Pinpoint the cell where the given text exists, returning its (X, Y) midpoint coordinate. 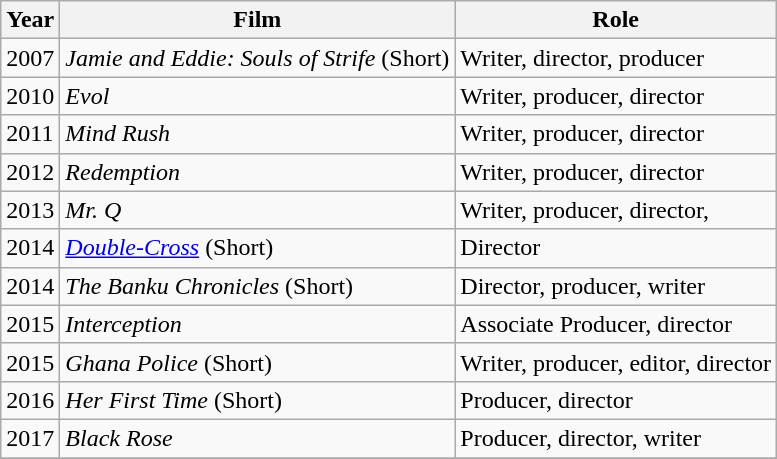
Writer, producer, editor, director (616, 362)
Evol (258, 96)
Role (616, 20)
The Banku Chronicles (Short) (258, 286)
2011 (30, 134)
Mind Rush (258, 134)
2012 (30, 172)
2010 (30, 96)
Writer, director, producer (616, 58)
Ghana Police (Short) (258, 362)
Mr. Q (258, 210)
Double-Cross (Short) (258, 248)
Associate Producer, director (616, 324)
Producer, director (616, 400)
Film (258, 20)
Interception (258, 324)
Year (30, 20)
Her First Time (Short) (258, 400)
Writer, producer, director, (616, 210)
2017 (30, 438)
Jamie and Eddie: Souls of Strife (Short) (258, 58)
Redemption (258, 172)
2016 (30, 400)
Producer, director, writer (616, 438)
Black Rose (258, 438)
2007 (30, 58)
Director (616, 248)
Director, producer, writer (616, 286)
2013 (30, 210)
